From the cell containing the given text, extract its center point as (X, Y) coordinate. 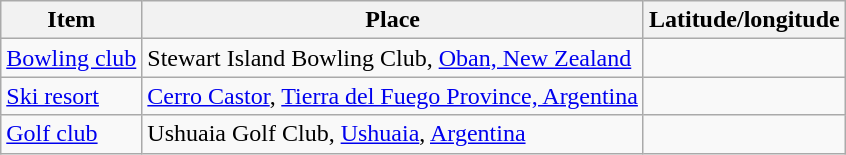
Ski resort (72, 96)
Bowling club (72, 58)
Cerro Castor, Tierra del Fuego Province, Argentina (393, 96)
Golf club (72, 134)
Latitude/longitude (744, 20)
Ushuaia Golf Club, Ushuaia, Argentina (393, 134)
Item (72, 20)
Stewart Island Bowling Club, Oban, New Zealand (393, 58)
Place (393, 20)
